Output the (X, Y) coordinate of the center of the cell containing the given text.  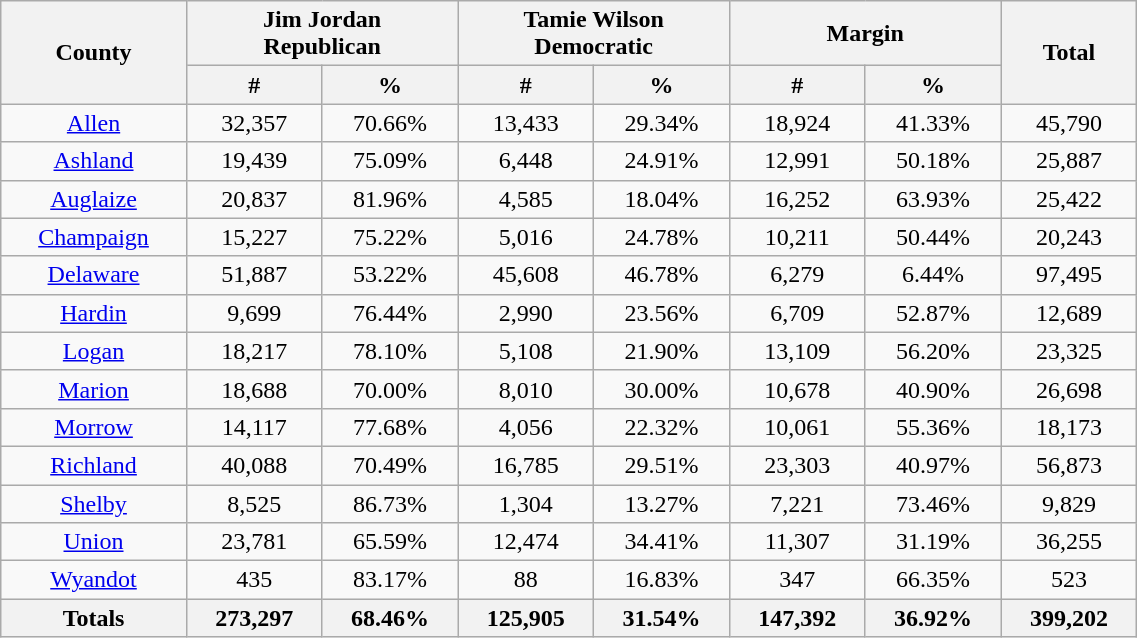
29.51% (662, 465)
125,905 (526, 618)
36,255 (1069, 542)
4,056 (526, 427)
51,887 (254, 275)
6.44% (933, 275)
23.56% (662, 313)
23,325 (1069, 351)
20,243 (1069, 237)
11,307 (797, 542)
Margin (865, 34)
8,525 (254, 503)
56.20% (933, 351)
Totals (94, 618)
1,304 (526, 503)
2,990 (526, 313)
25,422 (1069, 199)
40,088 (254, 465)
19,439 (254, 161)
40.97% (933, 465)
7,221 (797, 503)
31.54% (662, 618)
70.66% (390, 123)
56,873 (1069, 465)
18.04% (662, 199)
9,829 (1069, 503)
10,061 (797, 427)
81.96% (390, 199)
523 (1069, 580)
86.73% (390, 503)
18,173 (1069, 427)
88 (526, 580)
26,698 (1069, 389)
18,688 (254, 389)
45,608 (526, 275)
45,790 (1069, 123)
73.46% (933, 503)
50.18% (933, 161)
147,392 (797, 618)
399,202 (1069, 618)
13.27% (662, 503)
Ashland (94, 161)
34.41% (662, 542)
9,699 (254, 313)
Hardin (94, 313)
347 (797, 580)
21.90% (662, 351)
Logan (94, 351)
78.10% (390, 351)
23,303 (797, 465)
63.93% (933, 199)
15,227 (254, 237)
Wyandot (94, 580)
Marion (94, 389)
23,781 (254, 542)
75.09% (390, 161)
77.68% (390, 427)
4,585 (526, 199)
18,924 (797, 123)
18,217 (254, 351)
435 (254, 580)
53.22% (390, 275)
Richland (94, 465)
Total (1069, 52)
Auglaize (94, 199)
Jim JordanRepublican (322, 34)
70.49% (390, 465)
36.92% (933, 618)
22.32% (662, 427)
8,010 (526, 389)
273,297 (254, 618)
29.34% (662, 123)
Delaware (94, 275)
14,117 (254, 427)
24.78% (662, 237)
5,016 (526, 237)
12,689 (1069, 313)
68.46% (390, 618)
25,887 (1069, 161)
20,837 (254, 199)
16,252 (797, 199)
32,357 (254, 123)
10,211 (797, 237)
24.91% (662, 161)
10,678 (797, 389)
Champaign (94, 237)
83.17% (390, 580)
6,709 (797, 313)
13,433 (526, 123)
6,448 (526, 161)
Morrow (94, 427)
52.87% (933, 313)
Allen (94, 123)
97,495 (1069, 275)
46.78% (662, 275)
Shelby (94, 503)
6,279 (797, 275)
12,474 (526, 542)
75.22% (390, 237)
70.00% (390, 389)
16,785 (526, 465)
66.35% (933, 580)
55.36% (933, 427)
76.44% (390, 313)
County (94, 52)
41.33% (933, 123)
12,991 (797, 161)
65.59% (390, 542)
40.90% (933, 389)
13,109 (797, 351)
30.00% (662, 389)
Tamie WilsonDemocratic (594, 34)
50.44% (933, 237)
5,108 (526, 351)
16.83% (662, 580)
Union (94, 542)
31.19% (933, 542)
